Search for the cell housing the specified text and yield its (X, Y) center coordinate. 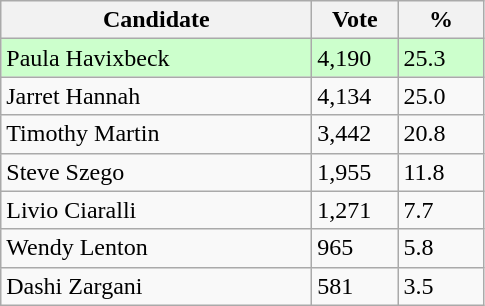
1,955 (355, 172)
4,134 (355, 96)
5.8 (441, 248)
Candidate (156, 20)
25.0 (441, 96)
25.3 (441, 58)
Vote (355, 20)
% (441, 20)
Wendy Lenton (156, 248)
Paula Havixbeck (156, 58)
1,271 (355, 210)
3,442 (355, 134)
Jarret Hannah (156, 96)
Dashi Zargani (156, 286)
3.5 (441, 286)
Timothy Martin (156, 134)
581 (355, 286)
Livio Ciaralli (156, 210)
20.8 (441, 134)
Steve Szego (156, 172)
965 (355, 248)
11.8 (441, 172)
4,190 (355, 58)
7.7 (441, 210)
